Capture the cell that displays the provided text and extract its (X, Y) central coordinate. 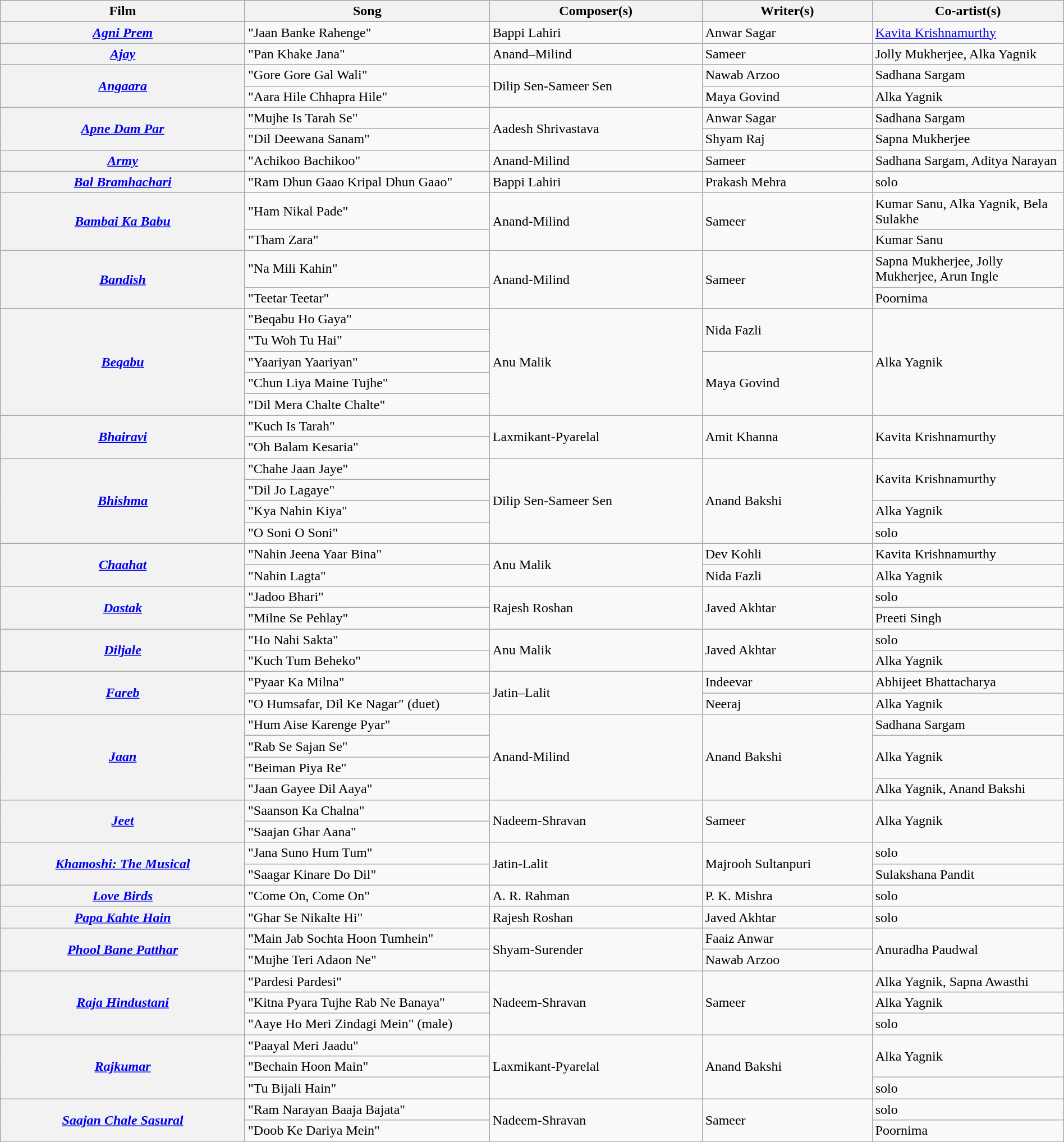
"Chun Liya Maine Tujhe" (367, 383)
Bhishma (123, 501)
"Ram Dhun Gaao Kripal Dhun Gaao" (367, 182)
Kumar Sanu (967, 240)
"Mujhe Teri Adaon Ne" (367, 960)
"Yaariyan Yaariyan" (367, 362)
Beqabu (123, 362)
"Na Mili Kahin" (367, 268)
Faaiz Anwar (787, 938)
"O Soni O Soni" (367, 533)
"Teetar Teetar" (367, 298)
Shyam Raj (787, 139)
Dev Kohli (787, 554)
Love Birds (123, 896)
Abhijeet Bhattacharya (967, 682)
"Bechain Hoon Main" (367, 1067)
Ajay (123, 54)
"Dil Mera Chalte Chalte" (367, 405)
"Ram Narayan Baaja Bajata" (367, 1109)
"Hum Aise Karenge Pyar" (367, 725)
"Gore Gore Gal Wali" (367, 75)
Army (123, 160)
"Saajan Ghar Aana" (367, 832)
Jatin-Lalit (596, 864)
Jatin–Lalit (596, 693)
"Saanson Ka Chalna" (367, 810)
"Nahin Lagta" (367, 575)
Anand–Milind (596, 54)
"Beiman Piya Re" (367, 768)
Rajkumar (123, 1067)
Kumar Sanu, Alka Yagnik, Bela Sulakhe (967, 211)
"Kuch Is Tarah" (367, 426)
Saajan Chale Sasural (123, 1120)
"Jana Suno Hum Tum" (367, 853)
Co-artist(s) (967, 11)
Fareb (123, 693)
"Aara Hile Chhapra Hile" (367, 97)
Film (123, 11)
Apne Dam Par (123, 129)
Bhairavi (123, 437)
Raja Hindustani (123, 1003)
Phool Bane Patthar (123, 949)
Sadhana Sargam, Aditya Narayan (967, 160)
"Milne Se Pehlay" (367, 618)
"Come On, Come On" (367, 896)
Bambai Ka Babu (123, 221)
A. R. Rahman (596, 896)
Angaara (123, 86)
Alka Yagnik, Anand Bakshi (967, 789)
Bal Bramhachari (123, 182)
"Tham Zara" (367, 240)
Dastak (123, 607)
"Jadoo Bhari" (367, 597)
"Ghar Se Nikalte Hi" (367, 917)
"Nahin Jeena Yaar Bina" (367, 554)
"Pardesi Pardesi" (367, 982)
"Mujhe Is Tarah Se" (367, 118)
"Rab Se Sajan Se" (367, 746)
Diljale (123, 650)
Papa Kahte Hain (123, 917)
"Kya Nahin Kiya" (367, 511)
Sapna Mukherjee, Jolly Mukherjee, Arun Ingle (967, 268)
Writer(s) (787, 11)
"Kuch Tum Beheko" (367, 661)
Neeraj (787, 704)
"Jaan Banke Rahenge" (367, 33)
"Pyaar Ka Milna" (367, 682)
"Oh Balam Kesaria" (367, 447)
Anuradha Paudwal (967, 949)
"Tu Woh Tu Hai" (367, 341)
Sulakshana Pandit (967, 874)
"Ham Nikal Pade" (367, 211)
"Ho Nahi Sakta" (367, 639)
Alka Yagnik, Sapna Awasthi (967, 982)
Majrooh Sultanpuri (787, 864)
"Dil Deewana Sanam" (367, 139)
P. K. Mishra (787, 896)
Bandish (123, 279)
Aadesh Shrivastava (596, 129)
Jeet (123, 821)
Jaan (123, 757)
Preeti Singh (967, 618)
"O Humsafar, Dil Ke Nagar" (duet) (367, 704)
"Dil Jo Lagaye" (367, 490)
Jolly Mukherjee, Alka Yagnik (967, 54)
Shyam-Surender (596, 949)
Agni Prem (123, 33)
Song (367, 11)
"Saagar Kinare Do Dil" (367, 874)
"Tu Bijali Hain" (367, 1088)
"Chahe Jaan Jaye" (367, 469)
Chaahat (123, 565)
Khamoshi: The Musical (123, 864)
"Aaye Ho Meri Zindagi Mein" (male) (367, 1024)
"Pan Khake Jana" (367, 54)
"Beqabu Ho Gaya" (367, 319)
"Doob Ke Dariya Mein" (367, 1131)
"Achikoo Bachikoo" (367, 160)
Sapna Mukherjee (967, 139)
"Paayal Meri Jaadu" (367, 1045)
"Main Jab Sochta Hoon Tumhein" (367, 938)
Prakash Mehra (787, 182)
"Jaan Gayee Dil Aaya" (367, 789)
Indeevar (787, 682)
"Kitna Pyara Tujhe Rab Ne Banaya" (367, 1003)
Composer(s) (596, 11)
Amit Khanna (787, 437)
